From the cell containing the given text, extract its center point as (X, Y) coordinate. 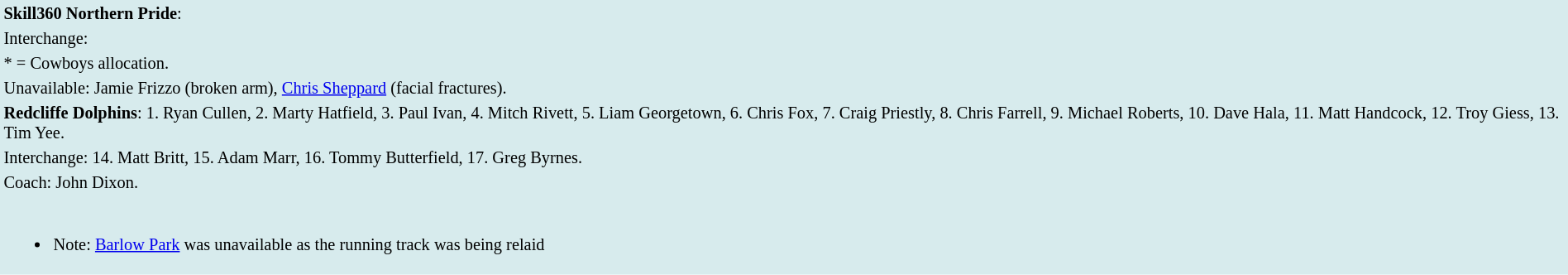
* = Cowboys allocation. (784, 63)
Interchange: (784, 38)
Interchange: 14. Matt Britt, 15. Adam Marr, 16. Tommy Butterfield, 17. Greg Byrnes. (784, 157)
Unavailable: Jamie Frizzo (broken arm), Chris Sheppard (facial fractures). (784, 88)
Note: Barlow Park was unavailable as the running track was being relaid (784, 234)
Coach: John Dixon. (784, 182)
Skill360 Northern Pride: (784, 13)
